Find where the given text appears and provide that cell's center as [X, Y] coordinate. 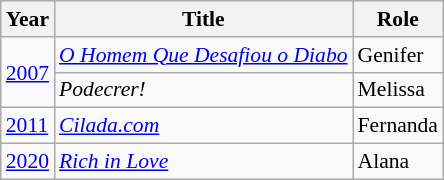
O Homem Que Desafiou o Diabo [203, 55]
Alana [398, 162]
Role [398, 19]
Melissa [398, 90]
2020 [28, 162]
Podecrer! [203, 90]
2011 [28, 126]
Cilada.com [203, 126]
Year [28, 19]
Title [203, 19]
Genifer [398, 55]
2007 [28, 72]
Fernanda [398, 126]
Rich in Love [203, 162]
